Search for the cell housing the specified text and yield its [X, Y] center coordinate. 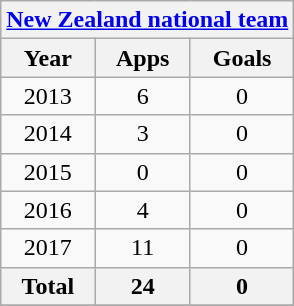
6 [142, 96]
Goals [242, 58]
11 [142, 248]
New Zealand national team [148, 20]
24 [142, 286]
Year [48, 58]
2014 [48, 134]
2015 [48, 172]
2016 [48, 210]
2013 [48, 96]
3 [142, 134]
Apps [142, 58]
Total [48, 286]
2017 [48, 248]
4 [142, 210]
